Extract the [X, Y] coordinate from the center of the cell holding the provided text.  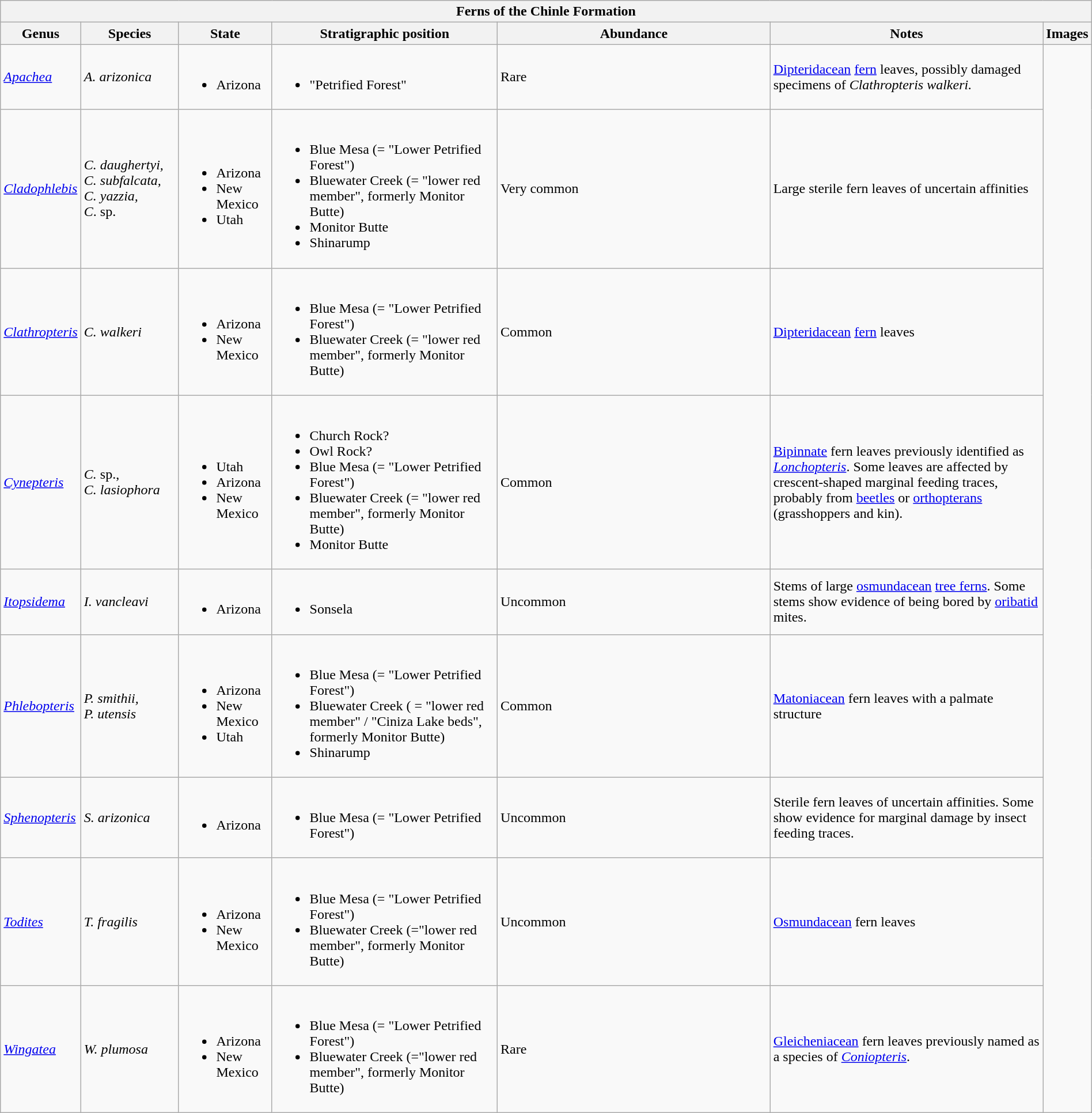
Blue Mesa (= "Lower Petrified Forest") [385, 817]
W. plumosa [130, 1048]
Ferns of the Chinle Formation [546, 12]
Blue Mesa (= "Lower Petrified Forest")Bluewater Creek ( = "lower red member" / "Ciniza Lake beds", formerly Monitor Butte)Shinarump [385, 706]
Abundance [634, 33]
Notes [907, 33]
Osmundacean fern leaves [907, 922]
Cynepteris [41, 482]
A. arizonica [130, 77]
Sphenopteris [41, 817]
Images [1067, 33]
Phlebopteris [41, 706]
Stems of large osmundacean tree ferns. Some stems show evidence of being bored by oribatid mites. [907, 601]
Matoniacean fern leaves with a palmate structure [907, 706]
Dipteridacean fern leaves, possibly damaged specimens of Clathropteris walkeri. [907, 77]
Genus [41, 33]
"Petrified Forest" [385, 77]
Sonsela [385, 601]
C. sp.,C. lasiophora [130, 482]
Blue Mesa (= "Lower Petrified Forest")Bluewater Creek (= "lower red member", formerly Monitor Butte)Monitor ButteShinarump [385, 189]
Clathropteris [41, 332]
T. fragilis [130, 922]
UtahArizonaNew Mexico [225, 482]
Gleicheniacean fern leaves previously named as a species of Coniopteris. [907, 1048]
C. daughertyi, C. subfalcata,C. yazzia,C. sp. [130, 189]
Itopsidema [41, 601]
Blue Mesa (= "Lower Petrified Forest")Bluewater Creek (= "lower red member", formerly Monitor Butte) [385, 332]
P. smithii,P. utensis [130, 706]
Sterile fern leaves of uncertain affinities. Some show evidence for marginal damage by insect feeding traces. [907, 817]
Species [130, 33]
Apachea [41, 77]
State [225, 33]
Large sterile fern leaves of uncertain affinities [907, 189]
C. walkeri [130, 332]
Stratigraphic position [385, 33]
Todites [41, 922]
Wingatea [41, 1048]
S. arizonica [130, 817]
I. vancleavi [130, 601]
Cladophlebis [41, 189]
Dipteridacean fern leaves [907, 332]
Church Rock?Owl Rock?Blue Mesa (= "Lower Petrified Forest")Bluewater Creek (= "lower red member", formerly Monitor Butte)Monitor Butte [385, 482]
Very common [634, 189]
